Find where the given text appears and provide that cell's center as [X, Y] coordinate. 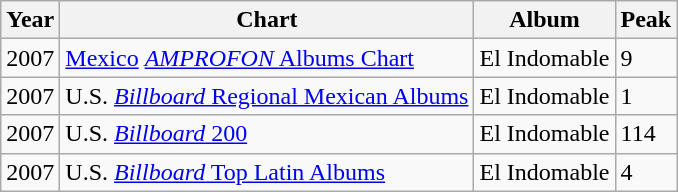
9 [646, 58]
1 [646, 96]
U.S. Billboard 200 [267, 134]
Chart [267, 20]
U.S. Billboard Regional Mexican Albums [267, 96]
U.S. Billboard Top Latin Albums [267, 172]
114 [646, 134]
Year [30, 20]
Peak [646, 20]
Mexico AMPROFON Albums Chart [267, 58]
4 [646, 172]
Album [544, 20]
